Pinpoint the cell where the given text exists, returning its [x, y] midpoint coordinate. 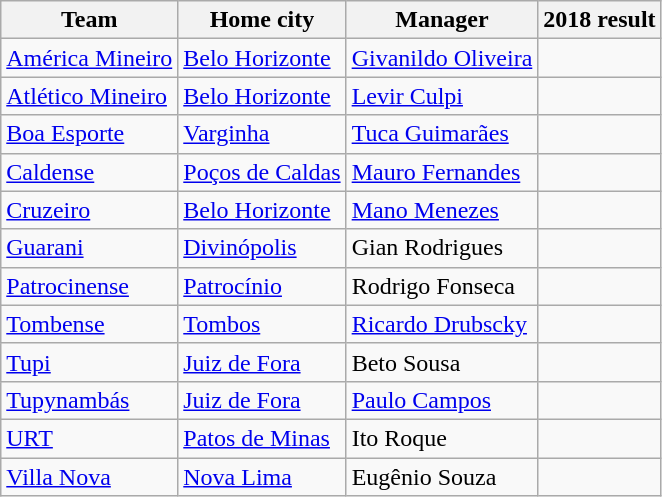
Patrocinense [90, 286]
Boa Esporte [90, 134]
Gian Rodrigues [442, 248]
2018 result [600, 20]
Mauro Fernandes [442, 172]
Varginha [262, 134]
Caldense [90, 172]
Patos de Minas [262, 438]
Ito Roque [442, 438]
Guarani [90, 248]
URT [90, 438]
Manager [442, 20]
Atlético Mineiro [90, 96]
Tupi [90, 362]
Home city [262, 20]
Patrocínio [262, 286]
Tombos [262, 324]
Givanildo Oliveira [442, 58]
Rodrigo Fonseca [442, 286]
Ricardo Drubscky [442, 324]
Mano Menezes [442, 210]
Tombense [90, 324]
Villa Nova [90, 477]
América Mineiro [90, 58]
Beto Sousa [442, 362]
Levir Culpi [442, 96]
Tuca Guimarães [442, 134]
Team [90, 20]
Poços de Caldas [262, 172]
Paulo Campos [442, 400]
Cruzeiro [90, 210]
Divinópolis [262, 248]
Nova Lima [262, 477]
Tupynambás [90, 400]
Eugênio Souza [442, 477]
